Extract the (x, y) coordinate from the center of the cell holding the provided text.  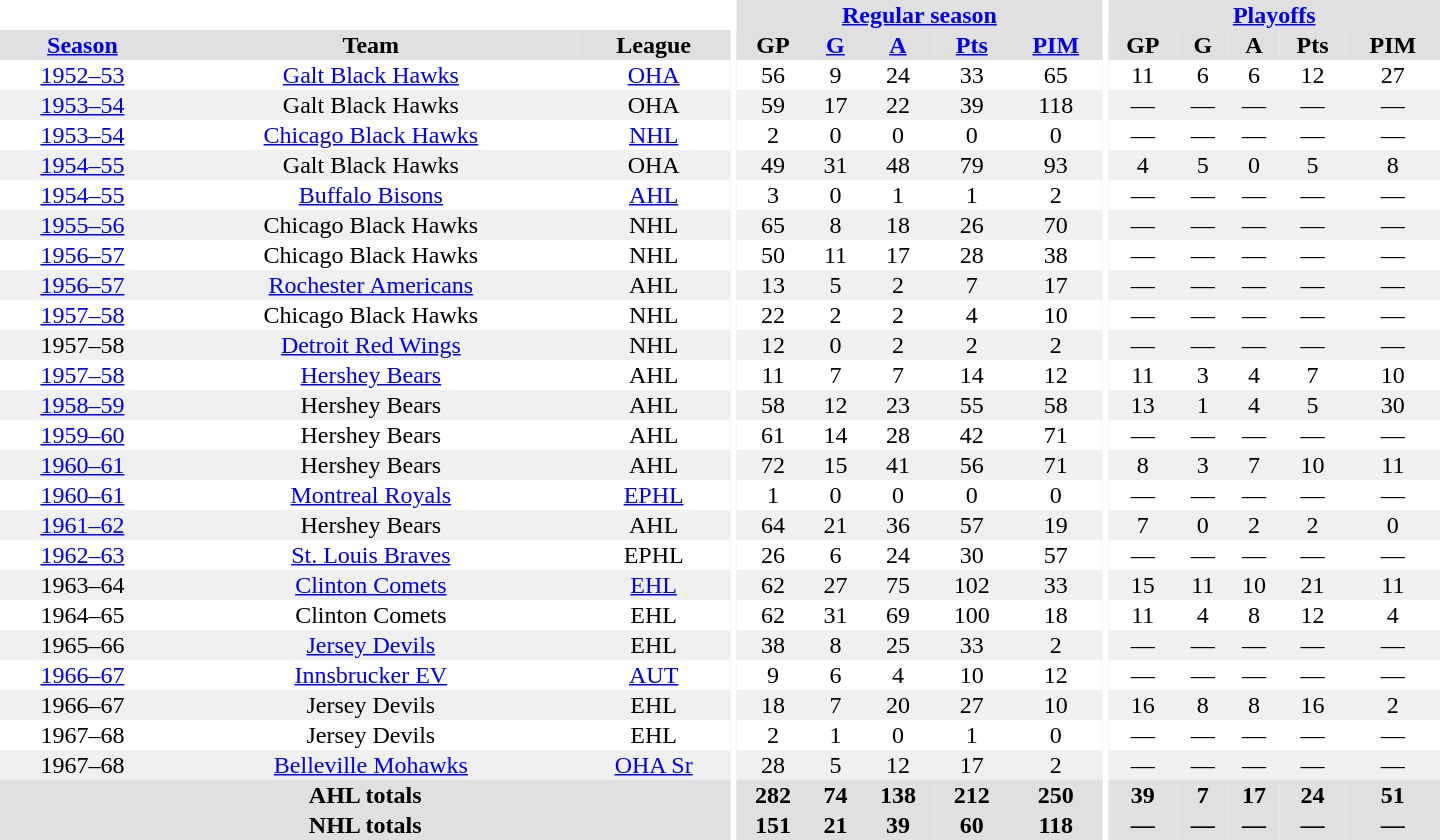
36 (898, 525)
61 (773, 435)
Team (371, 45)
1962–63 (82, 555)
1955–56 (82, 225)
St. Louis Braves (371, 555)
59 (773, 105)
23 (898, 405)
212 (972, 795)
Season (82, 45)
Montreal Royals (371, 495)
Detroit Red Wings (371, 345)
1958–59 (82, 405)
100 (972, 615)
60 (972, 825)
OHA Sr (654, 765)
55 (972, 405)
1964–65 (82, 615)
151 (773, 825)
Rochester Americans (371, 285)
1965–66 (82, 645)
Playoffs (1274, 15)
AUT (654, 675)
AHL totals (365, 795)
Buffalo Bisons (371, 195)
48 (898, 165)
Innsbrucker EV (371, 675)
74 (836, 795)
250 (1056, 795)
25 (898, 645)
Regular season (920, 15)
49 (773, 165)
51 (1393, 795)
41 (898, 465)
1959–60 (82, 435)
102 (972, 585)
79 (972, 165)
72 (773, 465)
50 (773, 255)
League (654, 45)
138 (898, 795)
282 (773, 795)
70 (1056, 225)
Belleville Mohawks (371, 765)
NHL totals (365, 825)
69 (898, 615)
64 (773, 525)
1963–64 (82, 585)
75 (898, 585)
19 (1056, 525)
42 (972, 435)
1961–62 (82, 525)
93 (1056, 165)
1952–53 (82, 75)
20 (898, 705)
